Capture the cell that displays the provided text and extract its (X, Y) central coordinate. 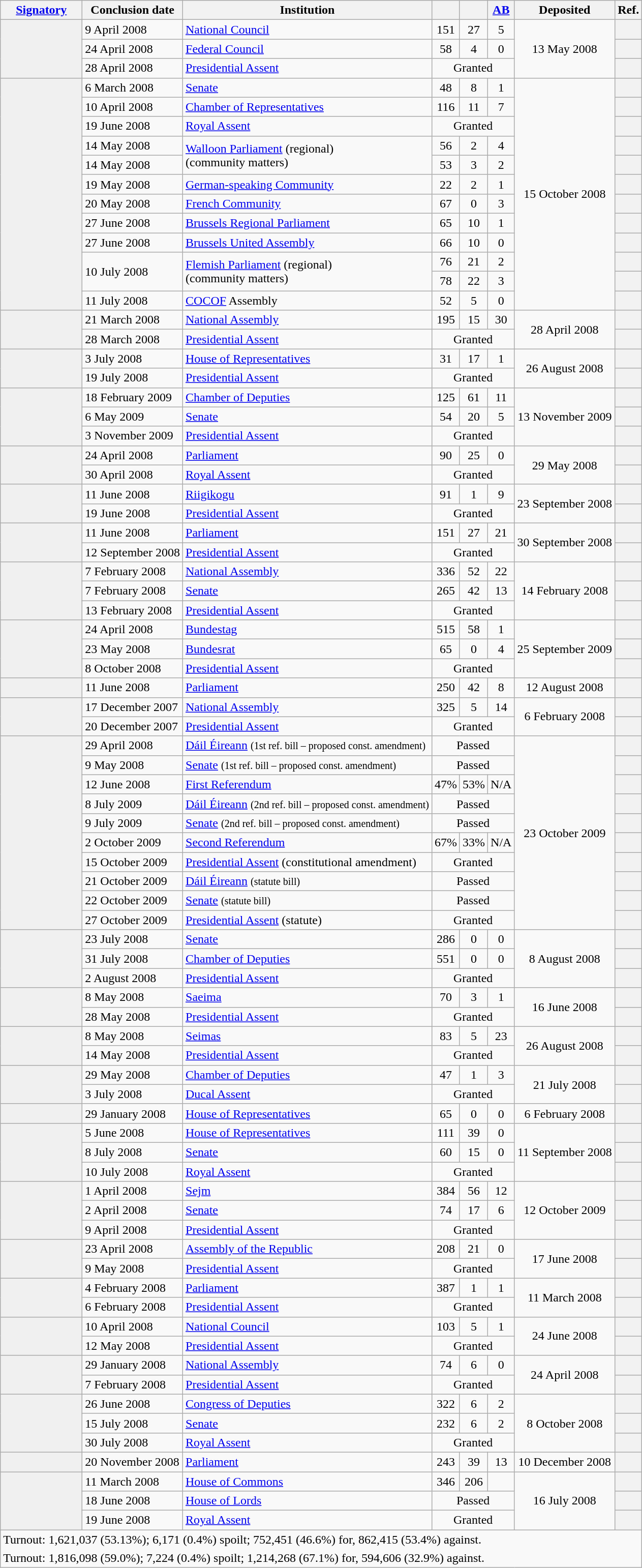
232 (445, 1423)
53 (445, 165)
20 (474, 417)
Bundestag (308, 630)
Ducal Assent (308, 1094)
Conclusion date (133, 10)
2 April 2008 (133, 1210)
8 August 2008 (565, 959)
18 June 2008 (133, 1501)
Chamber of Representatives (308, 107)
First Referendum (308, 784)
515 (445, 630)
French Community (308, 203)
Senate (statute bill) (308, 901)
10 December 2008 (565, 1462)
60 (445, 1152)
German-speaking Community (308, 184)
Bundesrat (308, 649)
Riigikogu (308, 494)
20 December 2007 (133, 726)
12 October 2009 (565, 1210)
Dáil Éireann (1st ref. bill – proposed const. amendment) (308, 746)
322 (445, 1404)
325 (445, 707)
206 (474, 1482)
Turnout: 1,621,037 (53.13%); 6,171 (0.4%) spoilt; 752,451 (46.6%) for, 862,415 (53.4%) against. (321, 1539)
2 October 2009 (133, 842)
23 September 2008 (565, 504)
COCOF Assembly (308, 301)
19 May 2008 (133, 184)
9 July 2009 (133, 823)
Senate (1st ref. bill – proposed const. amendment) (308, 765)
Turnout: 1,816,098 (59.0%); 7,224 (0.4%) spoilt; 1,214,268 (67.1%) for, 594,606 (32.9%) against. (321, 1558)
23 May 2008 (133, 649)
16 June 2008 (565, 1007)
4 February 2008 (133, 1288)
346 (445, 1482)
23 (501, 1036)
21 March 2008 (133, 320)
8 July 2008 (133, 1152)
15 July 2008 (133, 1423)
12 June 2008 (133, 784)
21 October 2009 (133, 881)
Dáil Éireann (2nd ref. bill – proposed const. amendment) (308, 804)
13 February 2008 (133, 610)
91 (445, 494)
208 (445, 1249)
48 (445, 87)
30 April 2008 (133, 475)
30 September 2008 (565, 542)
Second Referendum (308, 842)
14 February 2008 (565, 591)
25 (474, 455)
Institution (308, 10)
Walloon Parliament (regional)(community matters) (308, 155)
11 July 2008 (133, 301)
250 (445, 688)
551 (445, 959)
Brussels Regional Parliament (308, 223)
243 (445, 1462)
Presidential Assent (statute) (308, 920)
5 June 2008 (133, 1133)
Brussels United Assembly (308, 243)
30 July 2008 (133, 1442)
12 May 2008 (133, 1346)
18 February 2009 (133, 397)
14 (501, 707)
67% (445, 842)
78 (445, 281)
Presidential Assent (constitutional amendment) (308, 862)
103 (445, 1326)
47% (445, 784)
Seimas (308, 1036)
16 July 2008 (565, 1501)
1 April 2008 (133, 1191)
15 October 2008 (565, 194)
70 (445, 997)
31 July 2008 (133, 959)
Flemish Parliament (regional)(community matters) (308, 272)
54 (445, 417)
286 (445, 939)
111 (445, 1133)
31 (445, 359)
53% (474, 784)
90 (445, 455)
12 September 2008 (133, 552)
125 (445, 397)
15 October 2009 (133, 862)
384 (445, 1191)
11 September 2008 (565, 1152)
387 (445, 1288)
24 June 2008 (565, 1336)
Assembly of the Republic (308, 1249)
195 (445, 320)
13 May 2008 (565, 49)
Ref. (628, 10)
8 July 2009 (133, 804)
76 (445, 262)
17 June 2008 (565, 1259)
7 (501, 107)
6 March 2008 (133, 87)
Dáil Éireann (statute bill) (308, 881)
Federal Council (308, 49)
Signatory (42, 10)
336 (445, 572)
23 April 2008 (133, 1249)
9 (501, 494)
21 July 2008 (565, 1084)
25 September 2009 (565, 649)
17 December 2007 (133, 707)
67 (445, 203)
33% (474, 842)
3 November 2009 (133, 436)
20 May 2008 (133, 203)
27 October 2009 (133, 920)
83 (445, 1036)
12 August 2008 (565, 688)
20 November 2008 (133, 1462)
47 (445, 1075)
265 (445, 591)
Sejm (308, 1191)
12 (501, 1191)
22 October 2009 (133, 901)
66 (445, 243)
2 August 2008 (133, 978)
AB (501, 10)
13 November 2009 (565, 417)
61 (474, 397)
House of Commons (308, 1482)
23 July 2008 (133, 939)
Congress of Deputies (308, 1404)
26 June 2008 (133, 1404)
House of Lords (308, 1501)
29 April 2008 (133, 746)
30 (501, 320)
Senate (2nd ref. bill – proposed const. amendment) (308, 823)
28 May 2008 (133, 1017)
28 March 2008 (133, 339)
23 October 2009 (565, 833)
116 (445, 107)
Saeima (308, 997)
6 May 2009 (133, 417)
Deposited (565, 10)
19 July 2008 (133, 378)
